Scan for the cell matching the given text and deliver its (X, Y) coordinate at center. 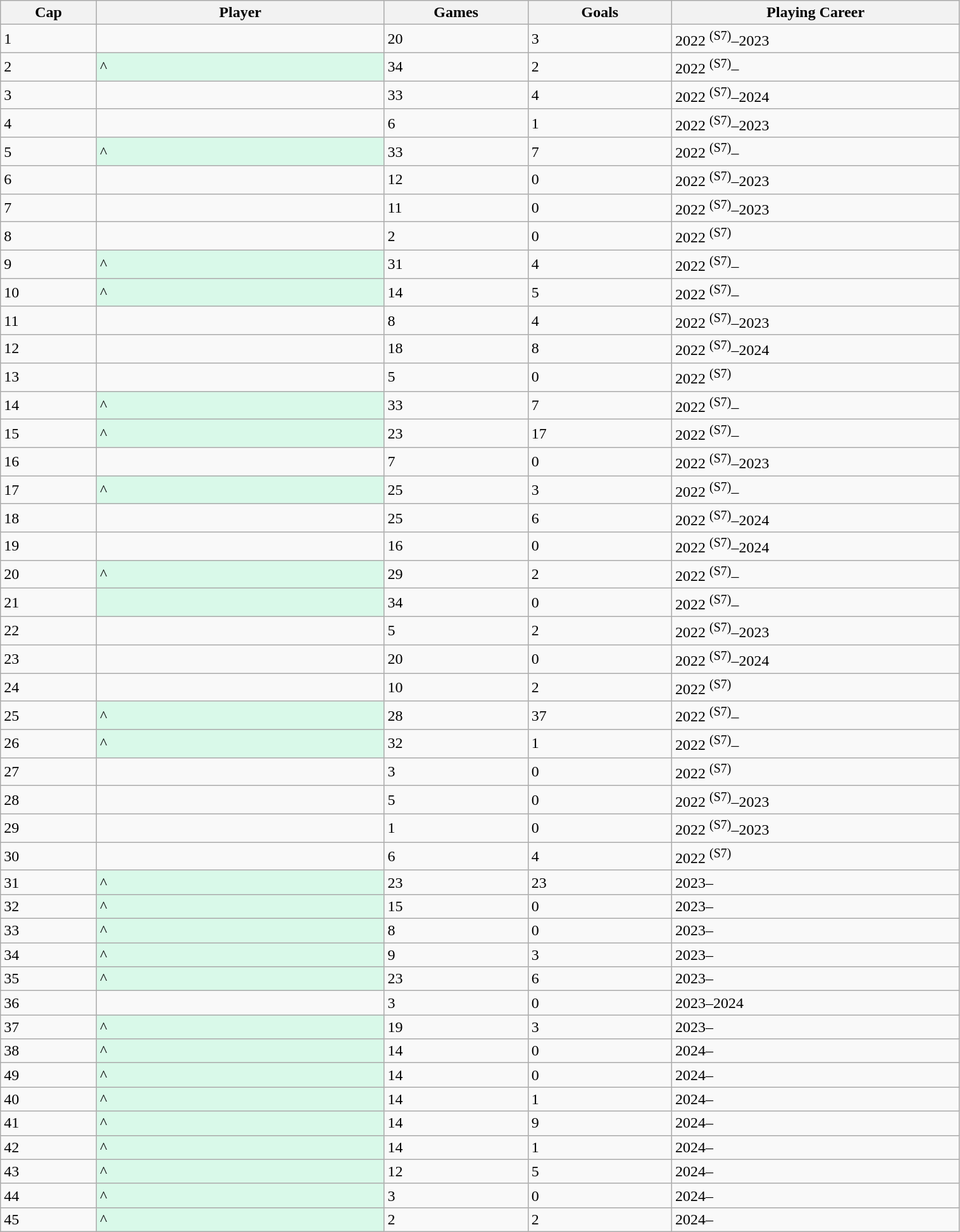
13 (49, 377)
2023–2024 (815, 1003)
38 (49, 1051)
36 (49, 1003)
26 (49, 744)
30 (49, 857)
35 (49, 979)
Cap (49, 13)
Playing Career (815, 13)
21 (49, 602)
44 (49, 1195)
22 (49, 630)
42 (49, 1147)
27 (49, 772)
24 (49, 687)
Goals (600, 13)
41 (49, 1123)
Games (456, 13)
43 (49, 1171)
40 (49, 1099)
49 (49, 1075)
Player (240, 13)
45 (49, 1219)
